Return the [X, Y] coordinate for the center point of the cell that contains the specified text.  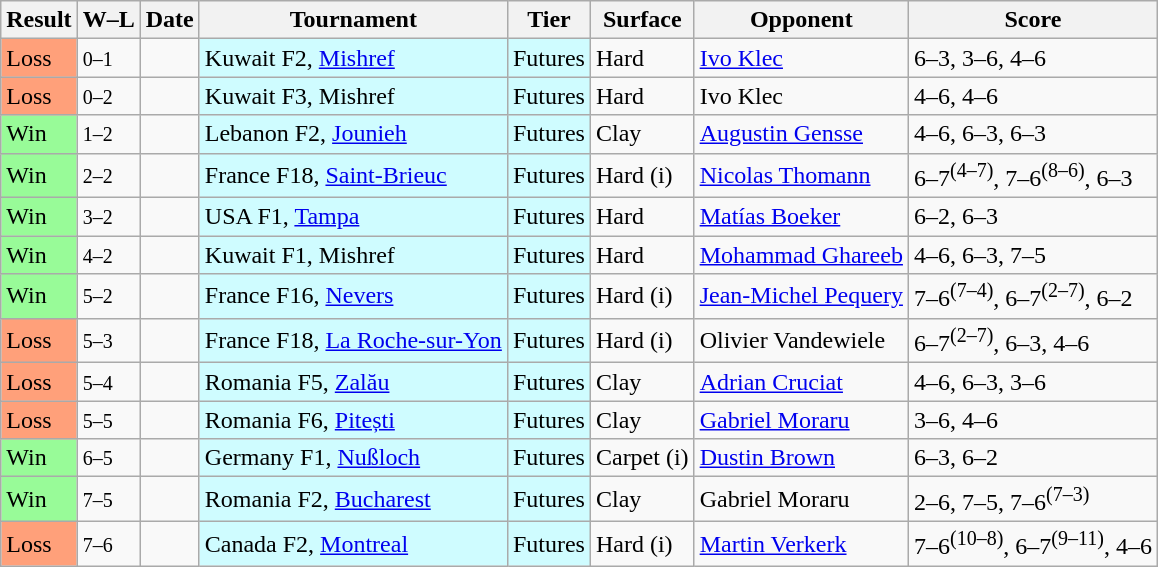
Martin Verkerk [801, 544]
6–7(2–7), 6–3, 4–6 [1032, 340]
Carpet (i) [642, 458]
Surface [642, 20]
Kuwait F3, Mishref [353, 96]
6–5 [108, 458]
7–6(10–8), 6–7(9–11), 4–6 [1032, 544]
Nicolas Thomann [801, 176]
Score [1032, 20]
Romania F5, Zalău [353, 382]
7–6(7–4), 6–7(2–7), 6–2 [1032, 296]
4–6, 6–3, 3–6 [1032, 382]
4–2 [108, 255]
Result [39, 20]
Augustin Gensse [801, 134]
6–7(4–7), 7–6(8–6), 6–3 [1032, 176]
2–6, 7–5, 7–6(7–3) [1032, 500]
Kuwait F2, Mishref [353, 58]
Matías Boeker [801, 217]
0–2 [108, 96]
4–6, 6–3, 7–5 [1032, 255]
6–3, 6–2 [1032, 458]
1–2 [108, 134]
Date [170, 20]
3–6, 4–6 [1032, 420]
0–1 [108, 58]
Romania F2, Bucharest [353, 500]
Mohammad Ghareeb [801, 255]
Romania F6, Pitești [353, 420]
4–6, 4–6 [1032, 96]
5–2 [108, 296]
4–6, 6–3, 6–3 [1032, 134]
6–3, 3–6, 4–6 [1032, 58]
5–4 [108, 382]
W–L [108, 20]
3–2 [108, 217]
Jean-Michel Pequery [801, 296]
Tournament [353, 20]
Canada F2, Montreal [353, 544]
France F16, Nevers [353, 296]
Lebanon F2, Jounieh [353, 134]
7–6 [108, 544]
Adrian Cruciat [801, 382]
Kuwait F1, Mishref [353, 255]
Tier [548, 20]
2–2 [108, 176]
6–2, 6–3 [1032, 217]
France F18, Saint-Brieuc [353, 176]
France F18, La Roche-sur-Yon [353, 340]
7–5 [108, 500]
Olivier Vandewiele [801, 340]
Opponent [801, 20]
5–3 [108, 340]
Germany F1, Nußloch [353, 458]
Dustin Brown [801, 458]
5–5 [108, 420]
USA F1, Tampa [353, 217]
